Determine the (x, y) coordinate at the center of the cell enclosing the given text.  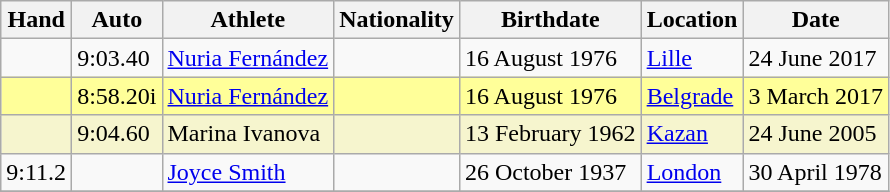
Hand (36, 20)
9:04.60 (117, 134)
Birthdate (550, 20)
26 October 1937 (550, 172)
3 March 2017 (816, 96)
Kazan (692, 134)
Date (816, 20)
Auto (117, 20)
London (692, 172)
9:11.2 (36, 172)
Location (692, 20)
9:03.40 (117, 58)
24 June 2005 (816, 134)
8:58.20i (117, 96)
Belgrade (692, 96)
Lille (692, 58)
13 February 1962 (550, 134)
Joyce Smith (248, 172)
24 June 2017 (816, 58)
Athlete (248, 20)
30 April 1978 (816, 172)
Marina Ivanova (248, 134)
Nationality (397, 20)
